Identify which cell holds the provided text, then report its (x, y) central coordinate. 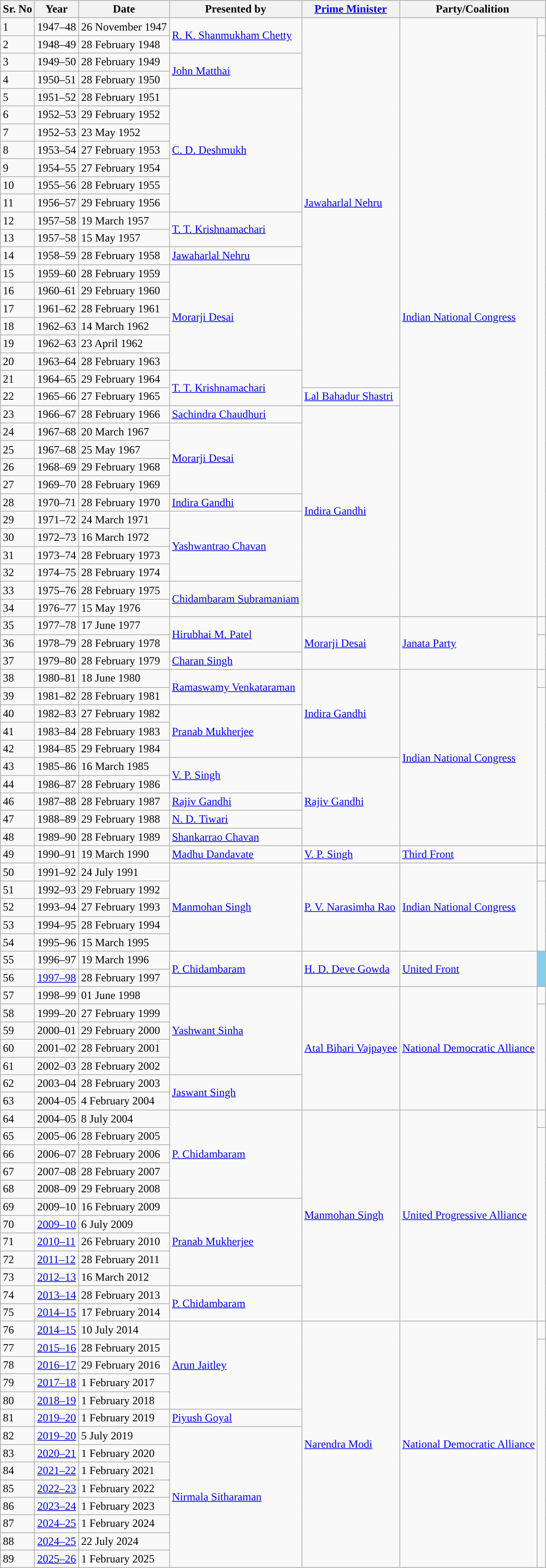
2018–19 (56, 1401)
Nirmala Sitharaman (235, 1497)
28 February 1950 (124, 80)
55 (18, 960)
1998–99 (56, 995)
1999–20 (56, 1013)
25 (18, 449)
87 (18, 1524)
28 February 1981 (124, 696)
64 (18, 1119)
48 (18, 837)
59 (18, 1030)
Lal Bahadur Shastri (351, 397)
67 (18, 1171)
1992–93 (56, 890)
28 February 1969 (124, 484)
United Progressive Alliance (469, 1216)
1 February 2018 (124, 1401)
86 (18, 1506)
1960–61 (56, 291)
28 February 1948 (124, 44)
28 February 1963 (124, 361)
1955–56 (56, 185)
C. D. Deshmukh (235, 150)
18 (18, 326)
60 (18, 1048)
2023–24 (56, 1506)
28 February 2007 (124, 1171)
Presented by (235, 9)
1972–73 (56, 538)
1987–88 (56, 802)
2000–01 (56, 1030)
1956–57 (56, 203)
35 (18, 626)
28 February 1966 (124, 414)
39 (18, 696)
1974–75 (56, 573)
Yashwant Sinha (235, 1030)
58 (18, 1013)
73 (18, 1277)
16 (18, 291)
29 February 2008 (124, 1189)
9 (18, 167)
83 (18, 1453)
1965–66 (56, 397)
27 February 1965 (124, 397)
52 (18, 907)
1954–55 (56, 167)
29 February 1960 (124, 291)
R. K. Shanmukham Chetty (235, 36)
61 (18, 1066)
57 (18, 995)
1979–80 (56, 661)
24 July 1991 (124, 872)
24 March 1971 (124, 520)
25 May 1967 (124, 449)
42 (18, 749)
1963–64 (56, 361)
1991–92 (56, 872)
28 February 1975 (124, 590)
1 (18, 27)
1971–72 (56, 520)
28 February 1974 (124, 573)
1990–91 (56, 855)
10 (18, 185)
2001–02 (56, 1048)
Chidambaram Subramaniam (235, 599)
2020–21 (56, 1453)
88 (18, 1541)
29 February 1964 (124, 379)
27 February 1999 (124, 1013)
29 February 1984 (124, 749)
12 (18, 221)
2 (18, 44)
01 June 1998 (124, 995)
6 (18, 115)
1 February 2019 (124, 1418)
23 April 1962 (124, 344)
1988–89 (56, 819)
28 February 2011 (124, 1259)
29 February 2016 (124, 1365)
10 July 2014 (124, 1330)
23 (18, 414)
16 March 2012 (124, 1277)
1966–67 (56, 414)
2012–13 (56, 1277)
28 February 2002 (124, 1066)
18 June 1980 (124, 678)
1 February 2020 (124, 1453)
1951–52 (56, 97)
19 (18, 344)
6 July 2009 (124, 1224)
81 (18, 1418)
Prime Minister (351, 9)
29 February 2000 (124, 1030)
14 March 1962 (124, 326)
2002–03 (56, 1066)
2025–26 (56, 1559)
85 (18, 1488)
28 February 1949 (124, 62)
69 (18, 1207)
2011–12 (56, 1259)
1976–77 (56, 608)
28 February 1951 (124, 97)
19 March 1957 (124, 221)
82 (18, 1436)
Madhu Dandavate (235, 855)
1984–85 (56, 749)
33 (18, 590)
47 (18, 819)
36 (18, 643)
27 (18, 484)
80 (18, 1401)
1993–94 (56, 907)
4 (18, 80)
Narendra Modi (351, 1444)
14 (18, 256)
26 November 1947 (124, 27)
28 February 1958 (124, 256)
2010–11 (56, 1242)
1997–98 (56, 978)
31 (18, 555)
79 (18, 1383)
Shankarrao Chavan (235, 837)
Party/Coalition (472, 9)
15 (18, 273)
65 (18, 1136)
7 (18, 132)
15 May 1976 (124, 608)
56 (18, 978)
Charan Singh (235, 661)
2006–07 (56, 1154)
1986–87 (56, 784)
2015–16 (56, 1348)
28 February 2003 (124, 1084)
1981–82 (56, 696)
Sachindra Chaudhuri (235, 414)
28 February 2005 (124, 1136)
16 February 2009 (124, 1207)
2021–22 (56, 1471)
Janata Party (469, 643)
2008–09 (56, 1189)
22 (18, 397)
28 February 1987 (124, 802)
15 May 1957 (124, 238)
1947–48 (56, 27)
44 (18, 784)
28 February 1983 (124, 731)
Sr. No (18, 9)
5 (18, 97)
13 (18, 238)
1989–90 (56, 837)
50 (18, 872)
16 March 1985 (124, 766)
49 (18, 855)
28 February 1986 (124, 784)
Jaswant Singh (235, 1092)
2005–06 (56, 1136)
1970–71 (56, 502)
1961–62 (56, 309)
78 (18, 1365)
1 February 2017 (124, 1383)
19 March 1990 (124, 855)
1995–96 (56, 942)
29 February 1992 (124, 890)
1980–81 (56, 678)
1994–95 (56, 925)
40 (18, 713)
54 (18, 942)
28 February 1979 (124, 661)
27 February 1982 (124, 713)
Arun Jaitley (235, 1365)
30 (18, 538)
1977–78 (56, 626)
8 (18, 150)
28 (18, 502)
17 (18, 309)
1953–54 (56, 150)
28 February 1989 (124, 837)
29 February 1952 (124, 115)
77 (18, 1348)
29 (18, 520)
24 (18, 432)
62 (18, 1084)
1983–84 (56, 731)
1964–65 (56, 379)
1949–50 (56, 62)
Year (56, 9)
2016–17 (56, 1365)
74 (18, 1295)
29 February 1988 (124, 819)
76 (18, 1330)
19 March 1996 (124, 960)
1958–59 (56, 256)
28 February 1959 (124, 273)
1985–86 (56, 766)
28 February 1978 (124, 643)
38 (18, 678)
2022–23 (56, 1488)
2013–14 (56, 1295)
22 July 2024 (124, 1541)
28 February 1955 (124, 185)
John Matthai (235, 71)
28 February 1973 (124, 555)
37 (18, 661)
26 (18, 467)
63 (18, 1101)
8 July 2004 (124, 1119)
Hirubhai M. Patel (235, 634)
29 February 1968 (124, 467)
28 February 1997 (124, 978)
66 (18, 1154)
28 February 2006 (124, 1154)
16 March 1972 (124, 538)
71 (18, 1242)
26 February 2010 (124, 1242)
21 (18, 379)
20 March 1967 (124, 432)
United Front (469, 969)
1982–83 (56, 713)
Third Front (469, 855)
Ramaswamy Venkataraman (235, 687)
23 May 1952 (124, 132)
2017–18 (56, 1383)
1950–51 (56, 80)
28 February 1961 (124, 309)
2007–08 (56, 1171)
1 February 2022 (124, 1488)
84 (18, 1471)
1948–49 (56, 44)
H. D. Deve Gowda (351, 969)
41 (18, 731)
28 February 1970 (124, 502)
32 (18, 573)
Piyush Goyal (235, 1418)
27 February 1954 (124, 167)
28 February 1994 (124, 925)
53 (18, 925)
27 February 1953 (124, 150)
27 February 1993 (124, 907)
89 (18, 1559)
1975–76 (56, 590)
70 (18, 1224)
11 (18, 203)
1 February 2021 (124, 1471)
1 February 2023 (124, 1506)
1 February 2025 (124, 1559)
1969–70 (56, 484)
4 February 2004 (124, 1101)
28 February 2015 (124, 1348)
Atal Bihari Vajpayee (351, 1048)
51 (18, 890)
N. D. Tiwari (235, 819)
29 February 1956 (124, 203)
1 February 2024 (124, 1524)
34 (18, 608)
15 March 1995 (124, 942)
43 (18, 766)
46 (18, 802)
28 February 2013 (124, 1295)
68 (18, 1189)
17 February 2014 (124, 1312)
Date (124, 9)
17 June 1977 (124, 626)
5 July 2019 (124, 1436)
3 (18, 62)
72 (18, 1259)
28 February 2001 (124, 1048)
1996–97 (56, 960)
P. V. Narasimha Rao (351, 907)
2003–04 (56, 1084)
1973–74 (56, 555)
75 (18, 1312)
1959–60 (56, 273)
20 (18, 361)
1978–79 (56, 643)
1968–69 (56, 467)
Yashwantrao Chavan (235, 546)
